Capture the cell that displays the provided text and extract its [x, y] central coordinate. 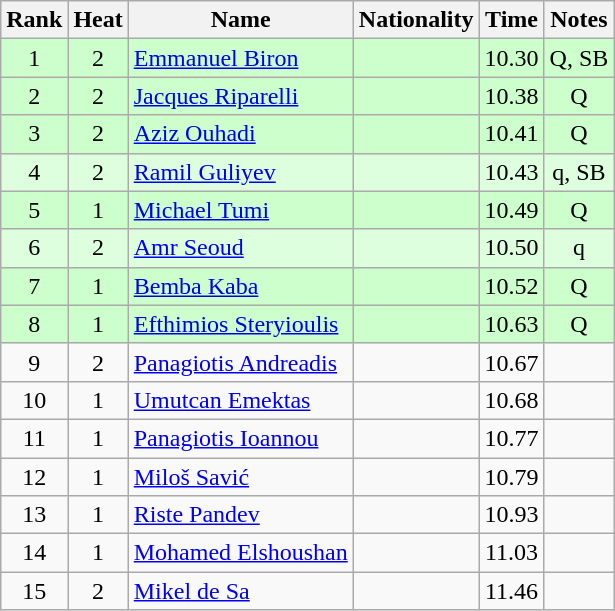
Rank [34, 20]
10.41 [512, 134]
10.79 [512, 477]
Nationality [416, 20]
Panagiotis Ioannou [240, 438]
11.03 [512, 553]
10 [34, 400]
10.52 [512, 286]
10.38 [512, 96]
Jacques Riparelli [240, 96]
7 [34, 286]
Time [512, 20]
10.63 [512, 324]
8 [34, 324]
5 [34, 210]
Umutcan Emektas [240, 400]
Amr Seoud [240, 248]
q [579, 248]
Q, SB [579, 58]
9 [34, 362]
Bemba Kaba [240, 286]
Panagiotis Andreadis [240, 362]
Ramil Guliyev [240, 172]
12 [34, 477]
4 [34, 172]
14 [34, 553]
Efthimios Steryioulis [240, 324]
Notes [579, 20]
Emmanuel Biron [240, 58]
15 [34, 591]
11 [34, 438]
10.49 [512, 210]
13 [34, 515]
10.77 [512, 438]
6 [34, 248]
10.30 [512, 58]
q, SB [579, 172]
3 [34, 134]
Heat [98, 20]
Aziz Ouhadi [240, 134]
10.68 [512, 400]
Name [240, 20]
10.67 [512, 362]
10.93 [512, 515]
11.46 [512, 591]
Mohamed Elshoushan [240, 553]
Miloš Savić [240, 477]
10.43 [512, 172]
10.50 [512, 248]
Mikel de Sa [240, 591]
Riste Pandev [240, 515]
Michael Tumi [240, 210]
